Extract the (X, Y) coordinate from the center of the cell holding the provided text.  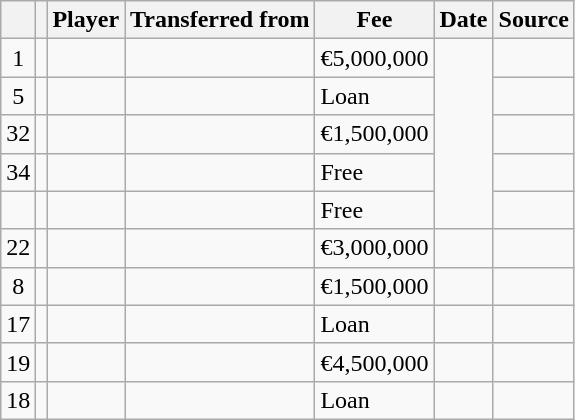
34 (18, 172)
17 (18, 324)
Date (464, 20)
5 (18, 96)
€5,000,000 (374, 58)
Transferred from (220, 20)
18 (18, 400)
€4,500,000 (374, 362)
Player (86, 20)
19 (18, 362)
€3,000,000 (374, 248)
1 (18, 58)
Source (534, 20)
8 (18, 286)
Fee (374, 20)
32 (18, 134)
22 (18, 248)
